Search for the cell housing the specified text and yield its [X, Y] center coordinate. 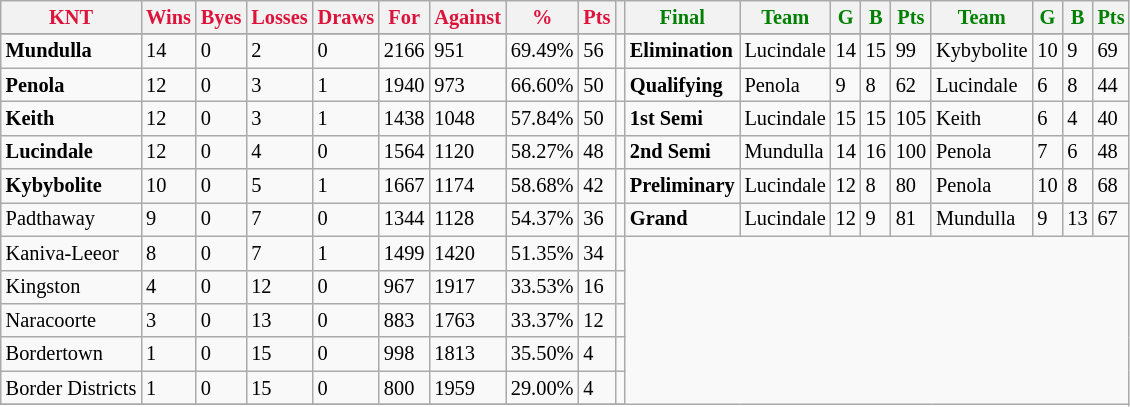
Preliminary [682, 186]
% [542, 17]
69 [1112, 51]
99 [911, 51]
1917 [468, 287]
80 [911, 186]
51.35% [542, 253]
Border Districts [71, 388]
800 [404, 388]
Kingston [71, 287]
1048 [468, 118]
Grand [682, 219]
62 [911, 85]
Kaniva-Leeor [71, 253]
998 [404, 354]
40 [1112, 118]
2nd Semi [682, 152]
34 [596, 253]
1174 [468, 186]
Losses [279, 17]
57.84% [542, 118]
Naracoorte [71, 320]
Bordertown [71, 354]
81 [911, 219]
Against [468, 17]
For [404, 17]
1128 [468, 219]
33.37% [542, 320]
1420 [468, 253]
42 [596, 186]
1120 [468, 152]
2166 [404, 51]
1959 [468, 388]
951 [468, 51]
58.68% [542, 186]
68 [1112, 186]
Padthaway [71, 219]
2 [279, 51]
967 [404, 287]
1940 [404, 85]
35.50% [542, 354]
105 [911, 118]
1763 [468, 320]
67 [1112, 219]
1813 [468, 354]
1344 [404, 219]
1564 [404, 152]
973 [468, 85]
5 [279, 186]
Qualifying [682, 85]
54.37% [542, 219]
Byes [221, 17]
29.00% [542, 388]
883 [404, 320]
58.27% [542, 152]
Elimination [682, 51]
69.49% [542, 51]
1st Semi [682, 118]
36 [596, 219]
KNT [71, 17]
1438 [404, 118]
56 [596, 51]
Final [682, 17]
1499 [404, 253]
Draws [346, 17]
1667 [404, 186]
100 [911, 152]
66.60% [542, 85]
33.53% [542, 287]
44 [1112, 85]
Wins [168, 17]
